Find where the given text appears and provide that cell's center as (x, y) coordinate. 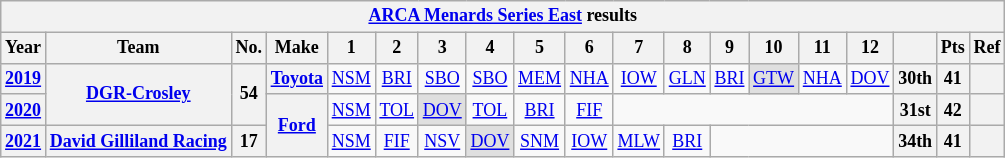
MEM (540, 78)
17 (248, 140)
2020 (24, 110)
9 (730, 48)
34th (916, 140)
No. (248, 48)
42 (952, 110)
Pts (952, 48)
Ford (296, 125)
DGR-Crosley (138, 94)
GLN (687, 78)
2021 (24, 140)
12 (870, 48)
Toyota (296, 78)
2019 (24, 78)
4 (490, 48)
GTW (774, 78)
7 (638, 48)
54 (248, 94)
Team (138, 48)
5 (540, 48)
SNM (540, 140)
2 (396, 48)
1 (351, 48)
MLW (638, 140)
NSV (442, 140)
30th (916, 78)
11 (822, 48)
Make (296, 48)
ARCA Menards Series East results (503, 16)
David Gilliland Racing (138, 140)
6 (589, 48)
3 (442, 48)
10 (774, 48)
Ref (987, 48)
Year (24, 48)
8 (687, 48)
31st (916, 110)
